Return [X, Y] of the center of cell containing provided text 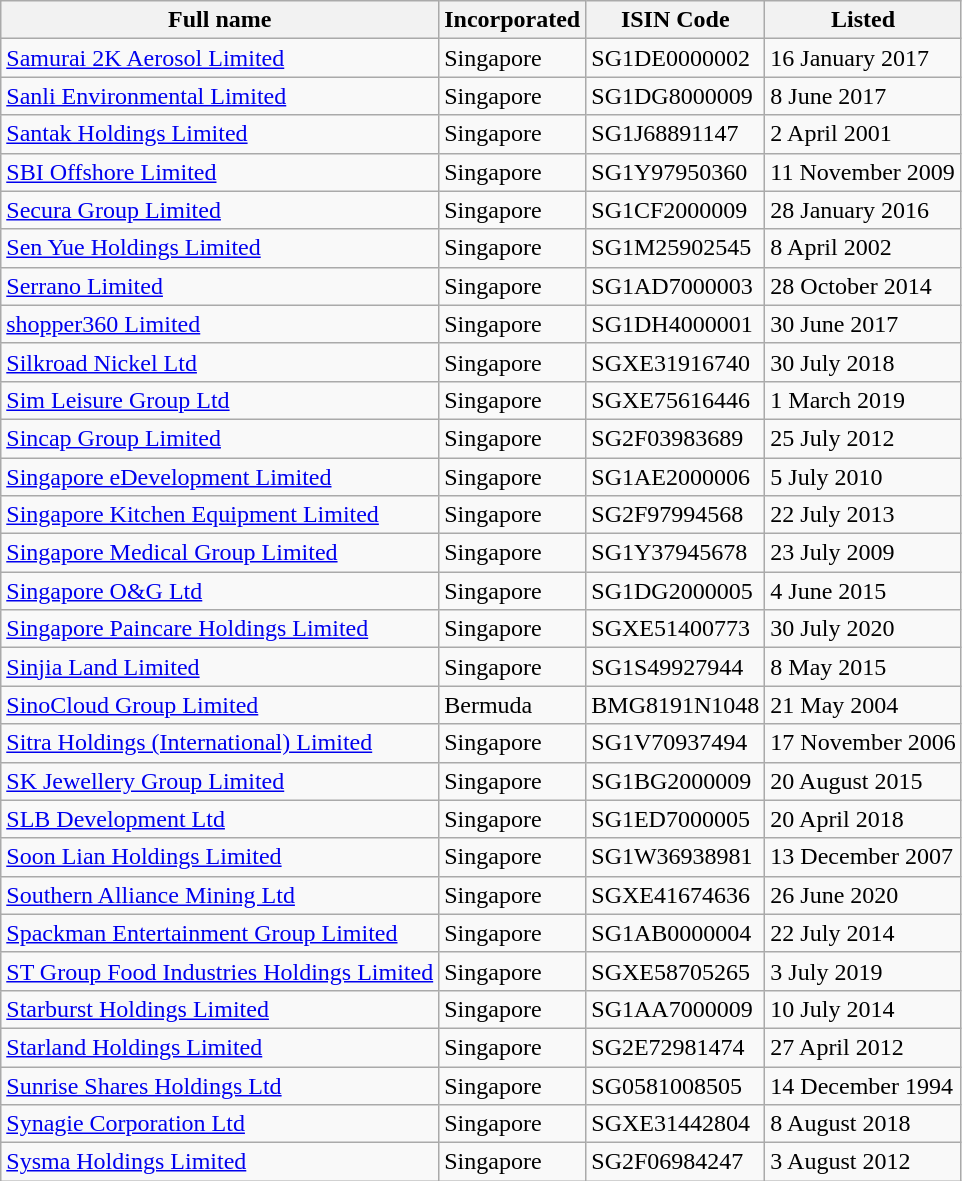
21 May 2004 [863, 705]
3 July 2019 [863, 971]
SG1AD7000003 [676, 286]
SG1Y37945678 [676, 553]
Soon Lian Holdings Limited [220, 857]
SGXE41674636 [676, 895]
1 March 2019 [863, 400]
SGXE31916740 [676, 362]
SG1M25902545 [676, 248]
16 January 2017 [863, 58]
Listed [863, 20]
SG1V70937494 [676, 743]
25 July 2012 [863, 438]
20 August 2015 [863, 781]
SGXE75616446 [676, 400]
30 July 2020 [863, 629]
SG1DH4000001 [676, 324]
Sanli Environmental Limited [220, 96]
Southern Alliance Mining Ltd [220, 895]
8 June 2017 [863, 96]
ST Group Food Industries Holdings Limited [220, 971]
28 January 2016 [863, 210]
SGXE31442804 [676, 1124]
SGXE58705265 [676, 971]
shopper360 Limited [220, 324]
Sinjia Land Limited [220, 667]
2 April 2001 [863, 134]
10 July 2014 [863, 1009]
SGXE51400773 [676, 629]
Synagie Corporation Ltd [220, 1124]
SLB Development Ltd [220, 819]
Starland Holdings Limited [220, 1047]
SinoCloud Group Limited [220, 705]
Singapore Kitchen Equipment Limited [220, 515]
SG2F03983689 [676, 438]
28 October 2014 [863, 286]
30 July 2018 [863, 362]
5 July 2010 [863, 477]
SG2F97994568 [676, 515]
SG1DE0000002 [676, 58]
Sitra Holdings (International) Limited [220, 743]
11 November 2009 [863, 172]
23 July 2009 [863, 553]
Silkroad Nickel Ltd [220, 362]
20 April 2018 [863, 819]
Bermuda [512, 705]
4 June 2015 [863, 591]
30 June 2017 [863, 324]
SG1AB0000004 [676, 933]
26 June 2020 [863, 895]
13 December 2007 [863, 857]
SG1DG2000005 [676, 591]
8 April 2002 [863, 248]
8 May 2015 [863, 667]
SG1CF2000009 [676, 210]
Starburst Holdings Limited [220, 1009]
SBI Offshore Limited [220, 172]
17 November 2006 [863, 743]
Singapore O&G Ltd [220, 591]
SG1S49927944 [676, 667]
SG2F06984247 [676, 1162]
Singapore Medical Group Limited [220, 553]
BMG8191N1048 [676, 705]
Singapore Paincare Holdings Limited [220, 629]
Serrano Limited [220, 286]
Secura Group Limited [220, 210]
14 December 1994 [863, 1085]
Sen Yue Holdings Limited [220, 248]
SG1AE2000006 [676, 477]
8 August 2018 [863, 1124]
27 April 2012 [863, 1047]
Full name [220, 20]
Sim Leisure Group Ltd [220, 400]
SG0581008505 [676, 1085]
22 July 2013 [863, 515]
SG1W36938981 [676, 857]
3 August 2012 [863, 1162]
Sysma Holdings Limited [220, 1162]
22 July 2014 [863, 933]
SG1J68891147 [676, 134]
Sunrise Shares Holdings Ltd [220, 1085]
Spackman Entertainment Group Limited [220, 933]
Santak Holdings Limited [220, 134]
Sincap Group Limited [220, 438]
SK Jewellery Group Limited [220, 781]
SG1DG8000009 [676, 96]
Singapore eDevelopment Limited [220, 477]
SG2E72981474 [676, 1047]
SG1AA7000009 [676, 1009]
SG1Y97950360 [676, 172]
SG1ED7000005 [676, 819]
ISIN Code [676, 20]
Incorporated [512, 20]
Samurai 2K Aerosol Limited [220, 58]
SG1BG2000009 [676, 781]
